Capture the cell that displays the provided text and extract its [X, Y] central coordinate. 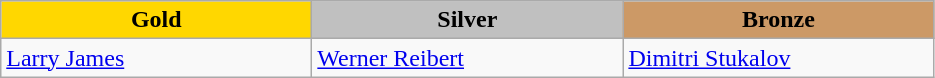
Werner Reibert [468, 58]
Dimitri Stukalov [778, 58]
Bronze [778, 20]
Gold [156, 20]
Silver [468, 20]
Larry James [156, 58]
